Identify which cell holds the provided text, then report its (X, Y) central coordinate. 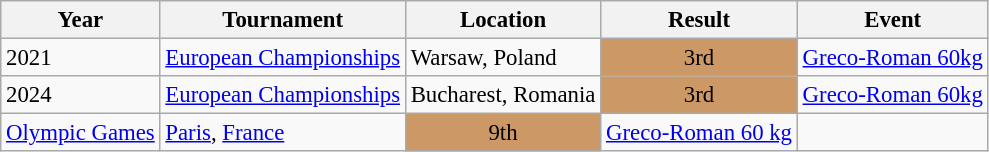
Olympic Games (80, 133)
Paris, France (282, 133)
9th (502, 133)
2021 (80, 58)
Bucharest, Romania (502, 95)
Greco-Roman 60 kg (700, 133)
Year (80, 20)
Tournament (282, 20)
Location (502, 20)
2024 (80, 95)
Event (892, 20)
Warsaw, Poland (502, 58)
Result (700, 20)
